Capture the cell that displays the provided text and extract its (x, y) central coordinate. 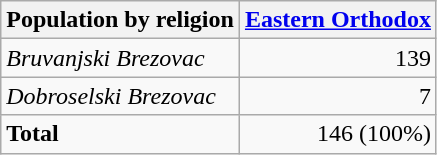
7 (338, 96)
146 (100%) (338, 134)
139 (338, 58)
Bruvanjski Brezovac (120, 58)
Eastern Orthodox (338, 20)
Dobroselski Brezovac (120, 96)
Total (120, 134)
Population by religion (120, 20)
